From the cell containing the given text, extract its center point as [x, y] coordinate. 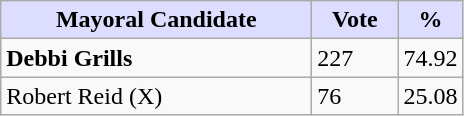
Vote [355, 20]
25.08 [430, 96]
74.92 [430, 58]
Robert Reid (X) [156, 96]
76 [355, 96]
Debbi Grills [156, 58]
Mayoral Candidate [156, 20]
% [430, 20]
227 [355, 58]
